Extract the [x, y] coordinate from the center of the cell holding the provided text.  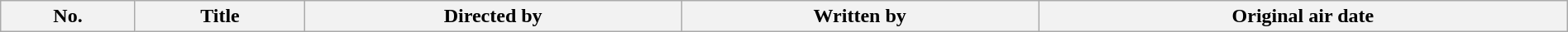
Written by [860, 16]
Directed by [493, 16]
Title [220, 16]
No. [68, 16]
Original air date [1303, 16]
